Determine the (x, y) coordinate at the center of the cell enclosing the given text.  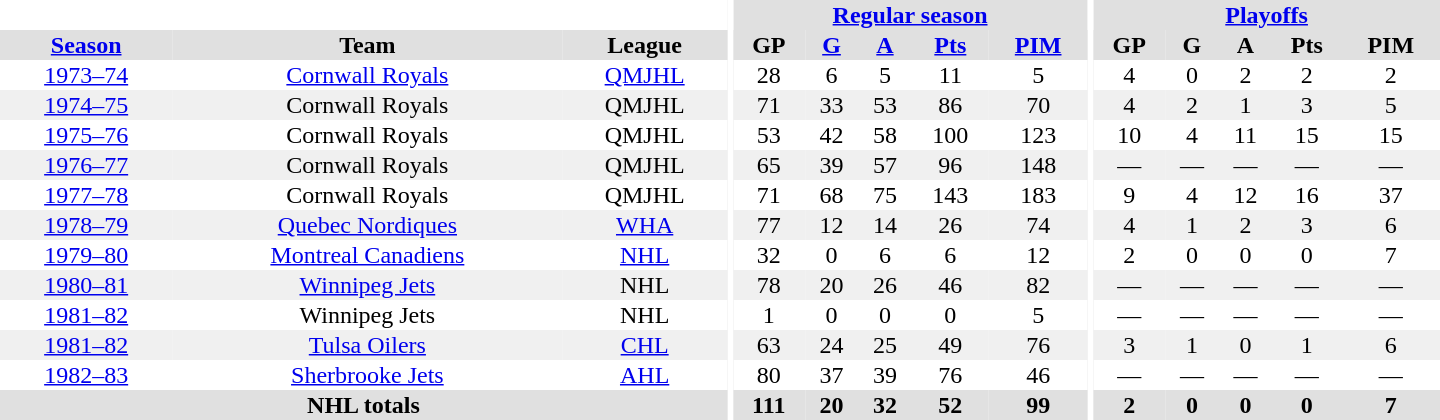
148 (1038, 165)
111 (769, 405)
68 (832, 195)
24 (832, 345)
14 (884, 225)
63 (769, 345)
57 (884, 165)
82 (1038, 285)
Quebec Nordiques (367, 225)
1979–80 (86, 255)
Season (86, 45)
1975–76 (86, 135)
96 (950, 165)
AHL (644, 375)
1982–83 (86, 375)
75 (884, 195)
25 (884, 345)
Playoffs (1266, 15)
Team (367, 45)
1974–75 (86, 105)
70 (1038, 105)
99 (1038, 405)
League (644, 45)
Sherbrooke Jets (367, 375)
1973–74 (86, 75)
143 (950, 195)
1977–78 (86, 195)
65 (769, 165)
16 (1306, 195)
Montreal Canadiens (367, 255)
58 (884, 135)
1976–77 (86, 165)
NHL totals (364, 405)
52 (950, 405)
42 (832, 135)
WHA (644, 225)
49 (950, 345)
Regular season (910, 15)
183 (1038, 195)
Tulsa Oilers (367, 345)
123 (1038, 135)
77 (769, 225)
1980–81 (86, 285)
CHL (644, 345)
100 (950, 135)
74 (1038, 225)
78 (769, 285)
28 (769, 75)
10 (1129, 135)
9 (1129, 195)
33 (832, 105)
80 (769, 375)
1978–79 (86, 225)
86 (950, 105)
